Locate the cell with the specified text and output its (X, Y) center coordinate. 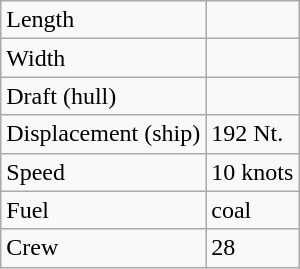
Fuel (104, 210)
Length (104, 20)
coal (252, 210)
Crew (104, 248)
Draft (hull) (104, 96)
10 knots (252, 172)
192 Nt. (252, 134)
Width (104, 58)
Displacement (ship) (104, 134)
Speed (104, 172)
28 (252, 248)
